Determine the (x, y) coordinate at the center of the cell enclosing the given text.  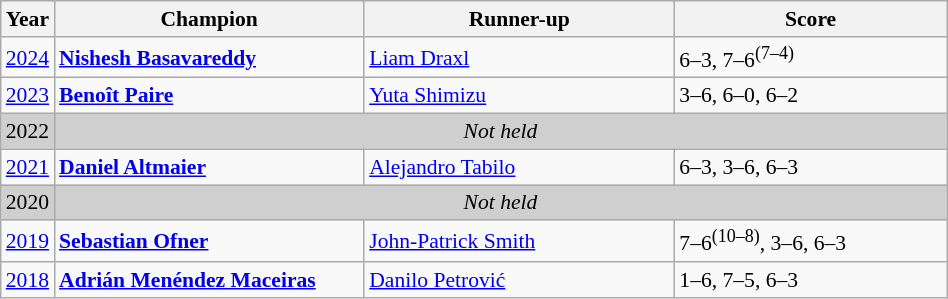
2020 (28, 203)
2024 (28, 58)
Benoît Paire (209, 96)
Sebastian Ofner (209, 242)
7–6(10–8), 3–6, 6–3 (810, 242)
3–6, 6–0, 6–2 (810, 96)
Nishesh Basavareddy (209, 58)
Danilo Petrović (519, 280)
John-Patrick Smith (519, 242)
1–6, 7–5, 6–3 (810, 280)
Liam Draxl (519, 58)
2019 (28, 242)
Yuta Shimizu (519, 96)
Alejandro Tabilo (519, 167)
Daniel Altmaier (209, 167)
2022 (28, 132)
6–3, 3–6, 6–3 (810, 167)
Year (28, 19)
Adrián Menéndez Maceiras (209, 280)
Score (810, 19)
6–3, 7–6(7–4) (810, 58)
Champion (209, 19)
2021 (28, 167)
Runner-up (519, 19)
2018 (28, 280)
2023 (28, 96)
